Pinpoint the cell where the given text exists, returning its [X, Y] midpoint coordinate. 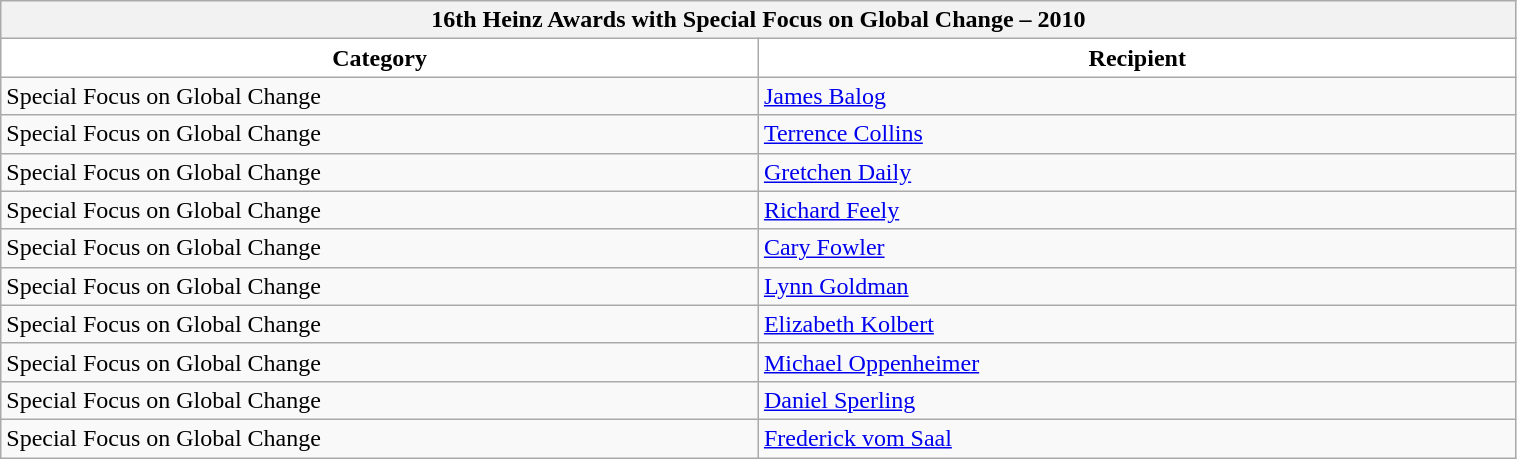
Terrence Collins [1137, 134]
Category [380, 58]
Richard Feely [1137, 210]
Recipient [1137, 58]
16th Heinz Awards with Special Focus on Global Change – 2010 [758, 20]
Daniel Sperling [1137, 400]
Cary Fowler [1137, 248]
Lynn Goldman [1137, 286]
Elizabeth Kolbert [1137, 324]
Gretchen Daily [1137, 172]
Michael Oppenheimer [1137, 362]
James Balog [1137, 96]
Frederick vom Saal [1137, 438]
